Scan for the cell matching the given text and deliver its (x, y) coordinate at center. 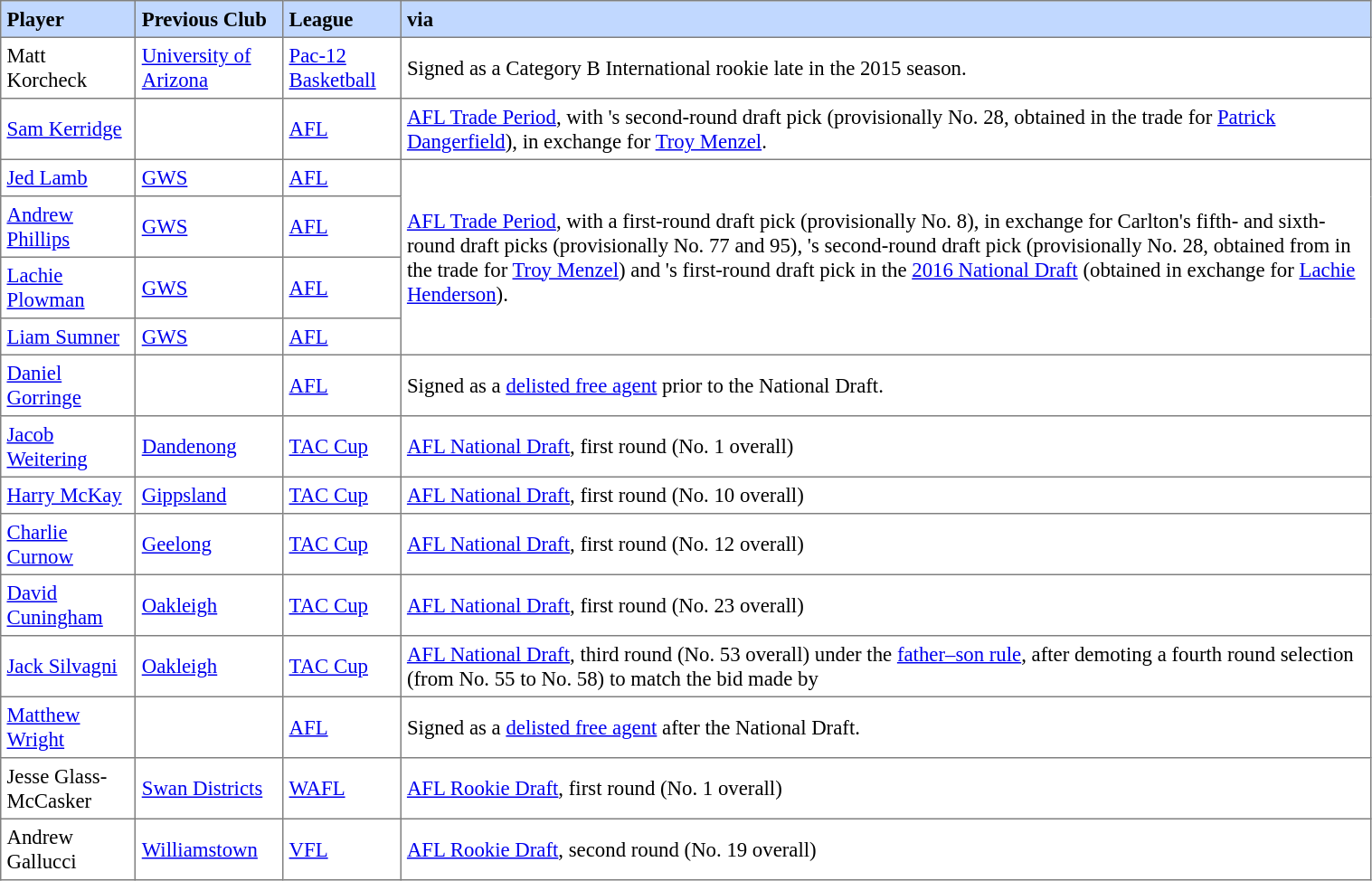
Signed as a Category B International rookie late in the 2015 season. (886, 68)
Williamstown (210, 849)
Jesse Glass-McCasker (69, 789)
Daniel Gorringe (69, 385)
League (342, 19)
Player (69, 19)
Swan Districts (210, 789)
VFL (342, 849)
Previous Club (210, 19)
University of Arizona (210, 68)
Jed Lamb (69, 177)
AFL National Draft, first round (No. 12 overall) (886, 545)
Liam Sumner (69, 336)
Sam Kerridge (69, 129)
Signed as a delisted free agent after the National Draft. (886, 727)
Matthew Wright (69, 727)
Andrew Gallucci (69, 849)
AFL Trade Period, with 's second-round draft pick (provisionally No. 28, obtained in the trade for Patrick Dangerfield), in exchange for Troy Menzel. (886, 129)
Lachie Plowman (69, 288)
Andrew Phillips (69, 227)
AFL National Draft, first round (No. 1 overall) (886, 447)
Jacob Weitering (69, 447)
AFL National Draft, first round (No. 10 overall) (886, 495)
Jack Silvagni (69, 667)
Signed as a delisted free agent prior to the National Draft. (886, 385)
Geelong (210, 545)
Pac-12 Basketball (342, 68)
AFL Rookie Draft, second round (No. 19 overall) (886, 849)
via (886, 19)
Harry McKay (69, 495)
David Cuningham (69, 605)
Dandenong (210, 447)
Matt Korcheck (69, 68)
Charlie Curnow (69, 545)
AFL National Draft, first round (No. 23 overall) (886, 605)
AFL Rookie Draft, first round (No. 1 overall) (886, 789)
Gippsland (210, 495)
WAFL (342, 789)
